Identify which cell holds the provided text, then report its (x, y) central coordinate. 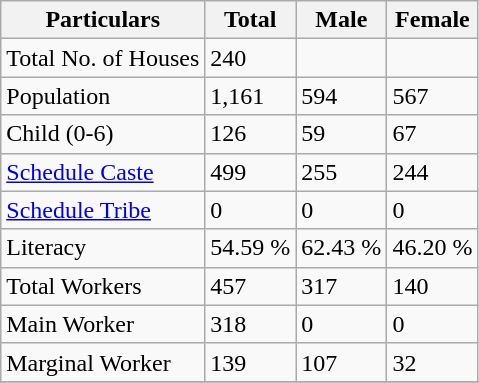
457 (250, 286)
67 (432, 134)
Schedule Tribe (103, 210)
Particulars (103, 20)
54.59 % (250, 248)
59 (342, 134)
240 (250, 58)
567 (432, 96)
318 (250, 324)
Child (0-6) (103, 134)
Male (342, 20)
Total Workers (103, 286)
140 (432, 286)
107 (342, 362)
255 (342, 172)
244 (432, 172)
Literacy (103, 248)
Total (250, 20)
1,161 (250, 96)
46.20 % (432, 248)
62.43 % (342, 248)
Population (103, 96)
32 (432, 362)
Main Worker (103, 324)
139 (250, 362)
Marginal Worker (103, 362)
Female (432, 20)
126 (250, 134)
594 (342, 96)
Total No. of Houses (103, 58)
317 (342, 286)
499 (250, 172)
Schedule Caste (103, 172)
